Output the (X, Y) coordinate of the center of the cell containing the given text.  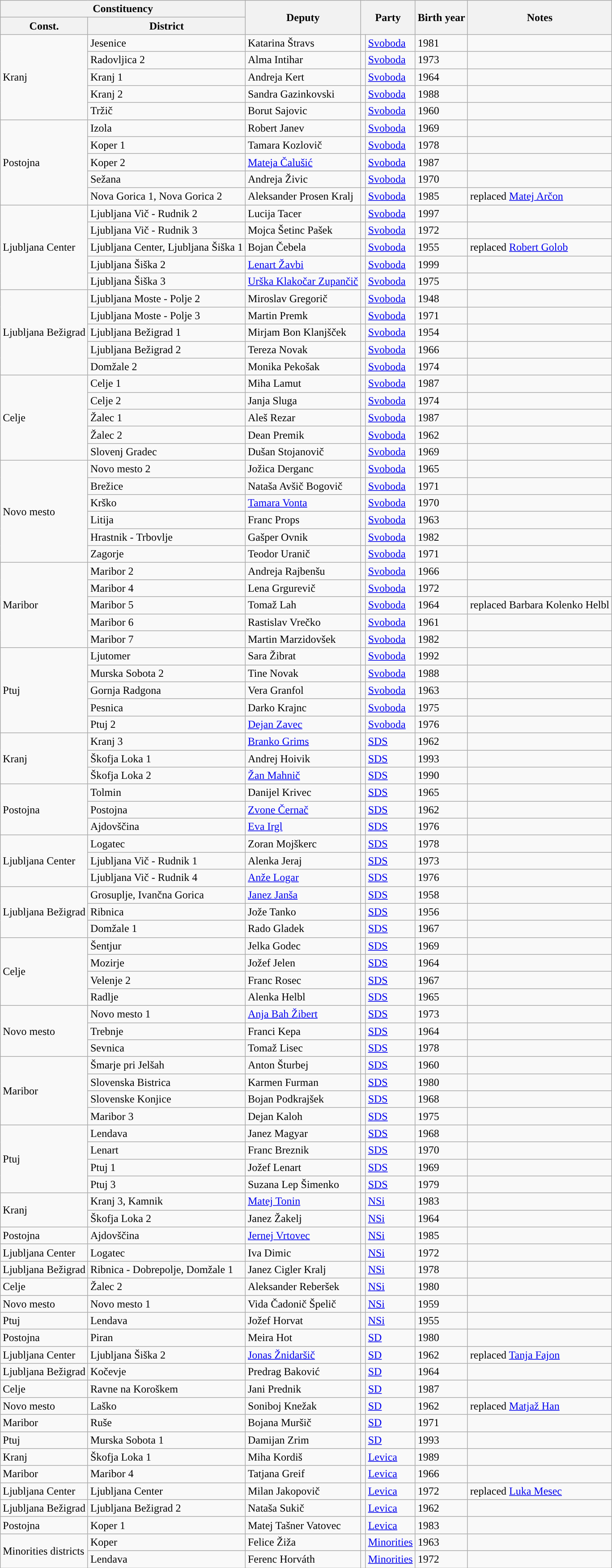
Notes (540, 17)
Ferenc Horváth (303, 1559)
Dejan Zavec (303, 724)
Ljubljana Vič - Rudnik 2 (166, 214)
replaced Tanja Fajon (540, 1355)
Celje 1 (166, 384)
Const. (44, 26)
Kranj 3 (166, 741)
Ribnica - Dobrepolje, Domžale 1 (166, 1269)
Maribor 5 (166, 605)
Urška Klakočar Zupančič (303, 282)
Janja Sluga (303, 401)
Radlje (166, 997)
replaced Barbara Kolenko Helbl (540, 605)
District (166, 26)
Ptuj 3 (166, 1184)
Mateja Čalušić (303, 162)
Meira Hot (303, 1338)
Maribor 2 (166, 571)
Anton Šturbej (303, 1065)
Constituency (123, 9)
Maribor 6 (166, 622)
Deputy (303, 17)
Janez Cigler Kralj (303, 1269)
Murska Sobota 2 (166, 673)
Kranj 2 (166, 94)
Jožef Jelen (303, 963)
Piran (166, 1338)
Anja Bah Žibert (303, 1014)
Aleš Rezar (303, 418)
Jelka Godec (303, 946)
Jernej Vrtovec (303, 1235)
Tomaž Lah (303, 605)
Lenart Žavbi (303, 265)
Kranj 1 (166, 77)
Rastislav Vrečko (303, 622)
Sara Žibrat (303, 656)
Birth year (441, 17)
Ljubljana Moste - Polje 3 (166, 316)
Celje 2 (166, 401)
Dean Premik (303, 435)
Franci Kepa (303, 1031)
Dejan Kaloh (303, 1116)
Matej Tonin (303, 1201)
Darko Krajnc (303, 707)
1990 (441, 776)
Grosuplje, Ivančna Gorica (166, 895)
Jonas Žnidaršič (303, 1355)
Franc Breznik (303, 1150)
Tržič (166, 111)
Miha Kordiš (303, 1457)
Martin Premk (303, 316)
1981 (441, 43)
Trebnje (166, 1031)
1961 (441, 622)
Tomaž Lisec (303, 1048)
1992 (441, 656)
1999 (441, 265)
Jesenice (166, 43)
Monika Pekošak (303, 367)
1979 (441, 1184)
Ptuj 2 (166, 724)
Litija (166, 520)
Sežana (166, 179)
Ljubljana Center, Ljubljana Šiška 1 (166, 248)
Šmarje pri Jelšah (166, 1065)
1954 (441, 333)
Krško (166, 503)
Alma Intihar (303, 60)
replaced Luka Mesec (540, 1491)
Pesnica (166, 707)
Ljubljana Moste - Polje 2 (166, 299)
Felice Žiža (303, 1542)
Janez Janša (303, 895)
Jožef Horvat (303, 1321)
Jani Prednik (303, 1389)
Teodor Uranič (303, 554)
Tolmin (166, 793)
Kočevje (166, 1372)
Matej Tašner Vatovec (303, 1525)
Laško (166, 1406)
Jože Tanko (303, 912)
Franc Rosec (303, 980)
Vida Čadonič Špelič (303, 1304)
Branko Grims (303, 741)
Minorities districts (44, 1551)
Predrag Baković (303, 1372)
Tamara Kozlovič (303, 145)
1956 (441, 912)
Katarina Štravs (303, 43)
Ribnica (166, 912)
Andreja Rajbenšu (303, 571)
Robert Janev (303, 128)
Nova Gorica 1, Nova Gorica 2 (166, 196)
Novo mesto 2 (166, 469)
Zagorje (166, 554)
Miha Lamut (303, 384)
replaced Matej Arčon (540, 196)
Radovljica 2 (166, 60)
Damijan Zrim (303, 1440)
1958 (441, 895)
Sandra Gazinkovski (303, 94)
Maribor 7 (166, 639)
Slovenske Konjice (166, 1099)
Vera Granfol (303, 690)
Lena Grgurevič (303, 588)
Ljubljana Vič - Rudnik 4 (166, 878)
replaced Matjaž Han (540, 1406)
Tereza Novak (303, 350)
Jožef Lenart (303, 1167)
replaced Robert Golob (540, 248)
1959 (441, 1304)
Andrej Hoivik (303, 759)
Janez Magyar (303, 1133)
Danijel Krivec (303, 793)
Soniboj Knežak (303, 1406)
Anže Logar (303, 878)
Mozirje (166, 963)
Tine Novak (303, 673)
Domžale 2 (166, 367)
1997 (441, 214)
Ljubljana Bežigrad 1 (166, 333)
Alenka Jeraj (303, 861)
Eva Irgl (303, 827)
Slovenska Bistrica (166, 1082)
Gašper Ovnik (303, 537)
Slovenj Gradec (166, 452)
Zoran Mojškerc (303, 844)
Lenart (166, 1150)
Velenje 2 (166, 980)
Iva Dimic (303, 1252)
Ljubljana Šiška 3 (166, 282)
Šentjur (166, 946)
Murska Sobota 1 (166, 1440)
Mojca Šetinc Pašek (303, 231)
Kranj 3, Kamnik (166, 1201)
Ljutomer (166, 656)
Janez Žakelj (303, 1218)
Aleksander Prosen Kralj (303, 196)
Ravne na Koroškem (166, 1389)
Žan Mahnič (303, 776)
Rado Gladek (303, 929)
Suzana Lep Šimenko (303, 1184)
Party (388, 17)
Bojana Muršič (303, 1423)
Brežice (166, 486)
Žalec 1 (166, 418)
1989 (441, 1457)
Franc Props (303, 520)
Ruše (166, 1423)
Nataša Sukič (303, 1508)
Borut Sajovic (303, 111)
Tamara Vonta (303, 503)
Dušan Stojanovič (303, 452)
Martin Marzidovšek (303, 639)
Maribor 3 (166, 1116)
Nataša Avšič Bogovič (303, 486)
Domžale 1 (166, 929)
Hrastnik - Trbovlje (166, 537)
Bojan Čebela (303, 248)
Lucija Tacer (303, 214)
Koper 2 (166, 162)
Gornja Radgona (166, 690)
Koper (166, 1542)
Andreja Kert (303, 77)
1948 (441, 299)
Milan Jakopovič (303, 1491)
Sevnica (166, 1048)
Andreja Živic (303, 179)
Mirjam Bon Klanjšček (303, 333)
Tatjana Greif (303, 1474)
Ljubljana Vič - Rudnik 3 (166, 231)
Zvone Černač (303, 810)
Izola (166, 128)
Karmen Furman (303, 1082)
Alenka Helbl (303, 997)
Miroslav Gregorič (303, 299)
Ljubljana Vič - Rudnik 1 (166, 861)
Ptuj 1 (166, 1167)
Bojan Podkrajšek (303, 1099)
Aleksander Reberšek (303, 1286)
Jožica Derganc (303, 469)
